Scan for the cell matching the given text and deliver its (x, y) coordinate at center. 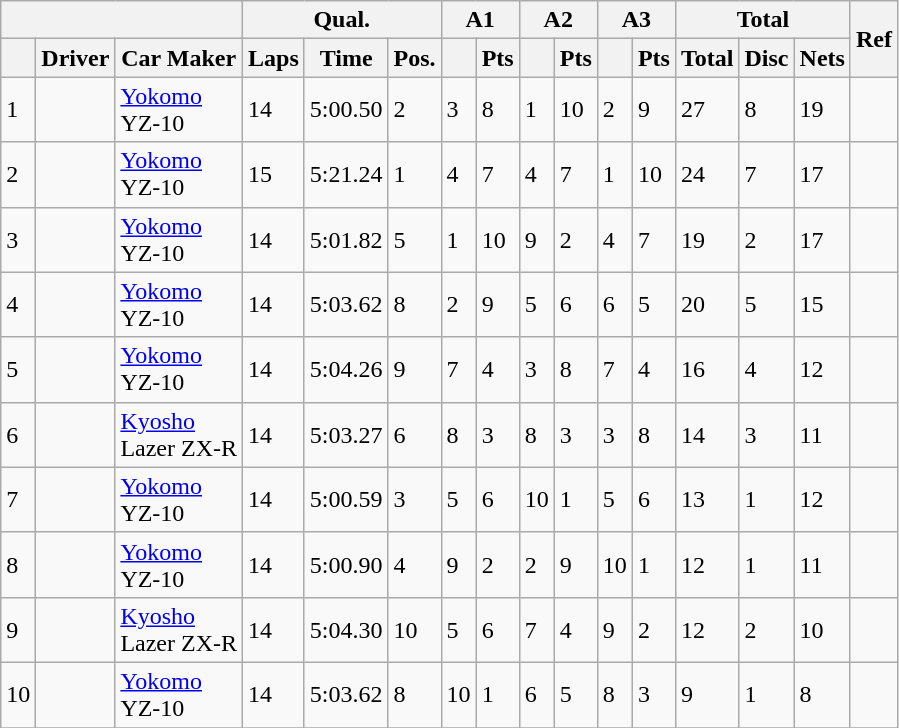
13 (707, 500)
A2 (558, 20)
Nets (822, 58)
5:00.59 (346, 500)
Ref (874, 39)
5:00.50 (346, 110)
Time (346, 58)
27 (707, 110)
5:01.82 (346, 240)
Disc (766, 58)
5:03.27 (346, 434)
Pos. (414, 58)
A3 (636, 20)
5:04.26 (346, 370)
20 (707, 304)
A1 (480, 20)
5:21.24 (346, 174)
Car Maker (179, 58)
24 (707, 174)
16 (707, 370)
Qual. (342, 20)
5:04.30 (346, 630)
Laps (274, 58)
Driver (76, 58)
5:00.90 (346, 564)
